Output the (X, Y) coordinate of the center of the cell containing the given text.  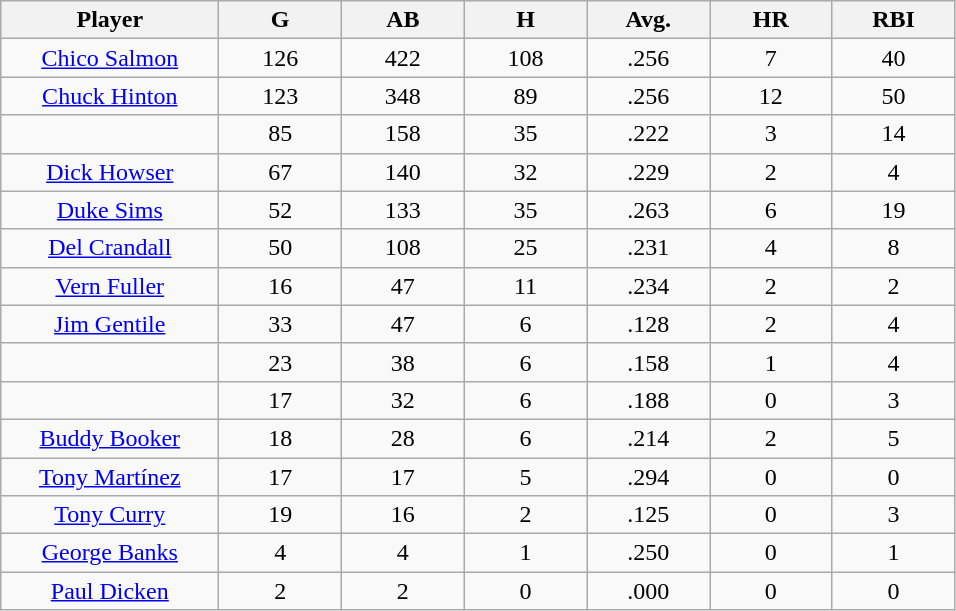
28 (404, 438)
Buddy Booker (110, 438)
7 (772, 58)
Jim Gentile (110, 324)
Chuck Hinton (110, 96)
89 (526, 96)
Player (110, 20)
.214 (648, 438)
40 (894, 58)
.231 (648, 248)
422 (404, 58)
.222 (648, 134)
14 (894, 134)
.263 (648, 210)
38 (404, 362)
.158 (648, 362)
11 (526, 286)
Avg. (648, 20)
140 (404, 172)
Chico Salmon (110, 58)
23 (280, 362)
85 (280, 134)
Vern Fuller (110, 286)
.294 (648, 477)
H (526, 20)
158 (404, 134)
HR (772, 20)
.234 (648, 286)
Duke Sims (110, 210)
G (280, 20)
348 (404, 96)
.250 (648, 553)
25 (526, 248)
67 (280, 172)
12 (772, 96)
Dick Howser (110, 172)
123 (280, 96)
18 (280, 438)
33 (280, 324)
.188 (648, 400)
.125 (648, 515)
RBI (894, 20)
133 (404, 210)
AB (404, 20)
.000 (648, 591)
Tony Curry (110, 515)
126 (280, 58)
8 (894, 248)
George Banks (110, 553)
.128 (648, 324)
Del Crandall (110, 248)
Paul Dicken (110, 591)
52 (280, 210)
.229 (648, 172)
Tony Martínez (110, 477)
